Identify which cell holds the provided text, then report its (X, Y) central coordinate. 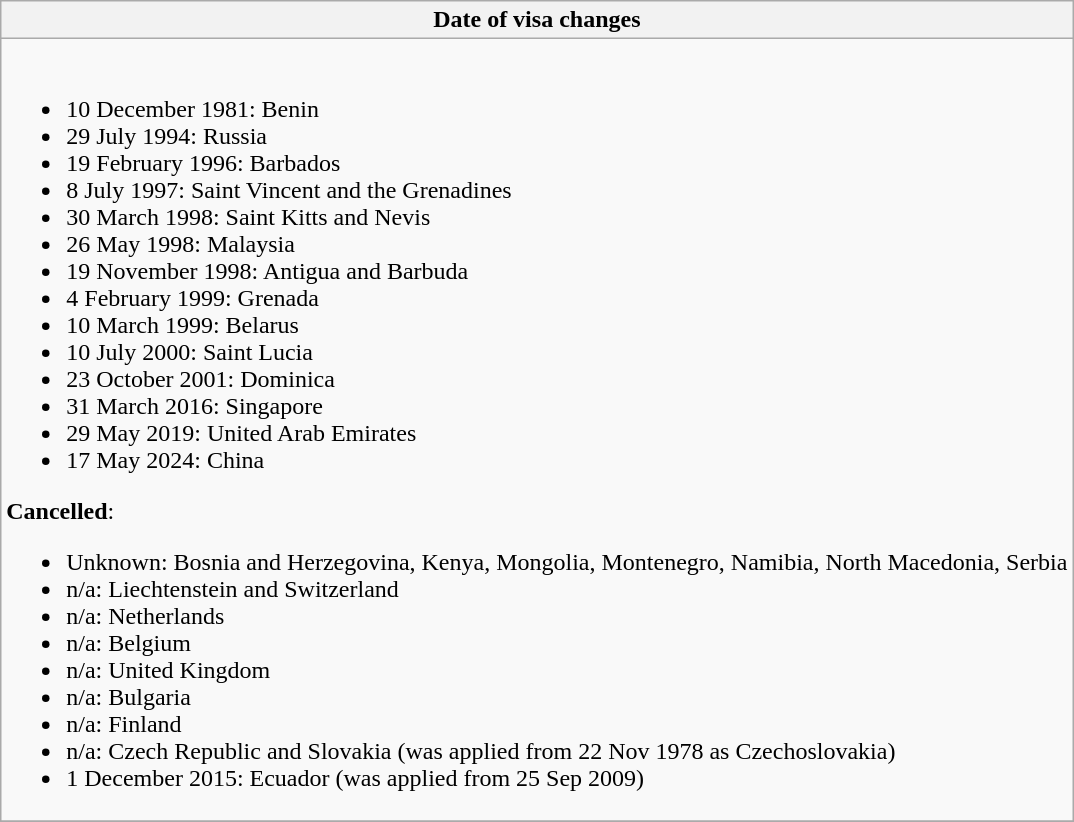
Date of visa changes (537, 20)
